Provide the (x, y) coordinate of the cell's center where the given text is located.  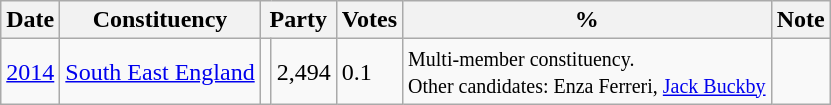
2,494 (304, 72)
Party (298, 20)
South East England (160, 72)
0.1 (369, 72)
Note (800, 20)
Votes (369, 20)
Multi-member constituency.Other candidates: Enza Ferreri, Jack Buckby (588, 72)
Date (30, 20)
2014 (30, 72)
% (588, 20)
Constituency (160, 20)
